Locate the cell with the specified text and output its [X, Y] center coordinate. 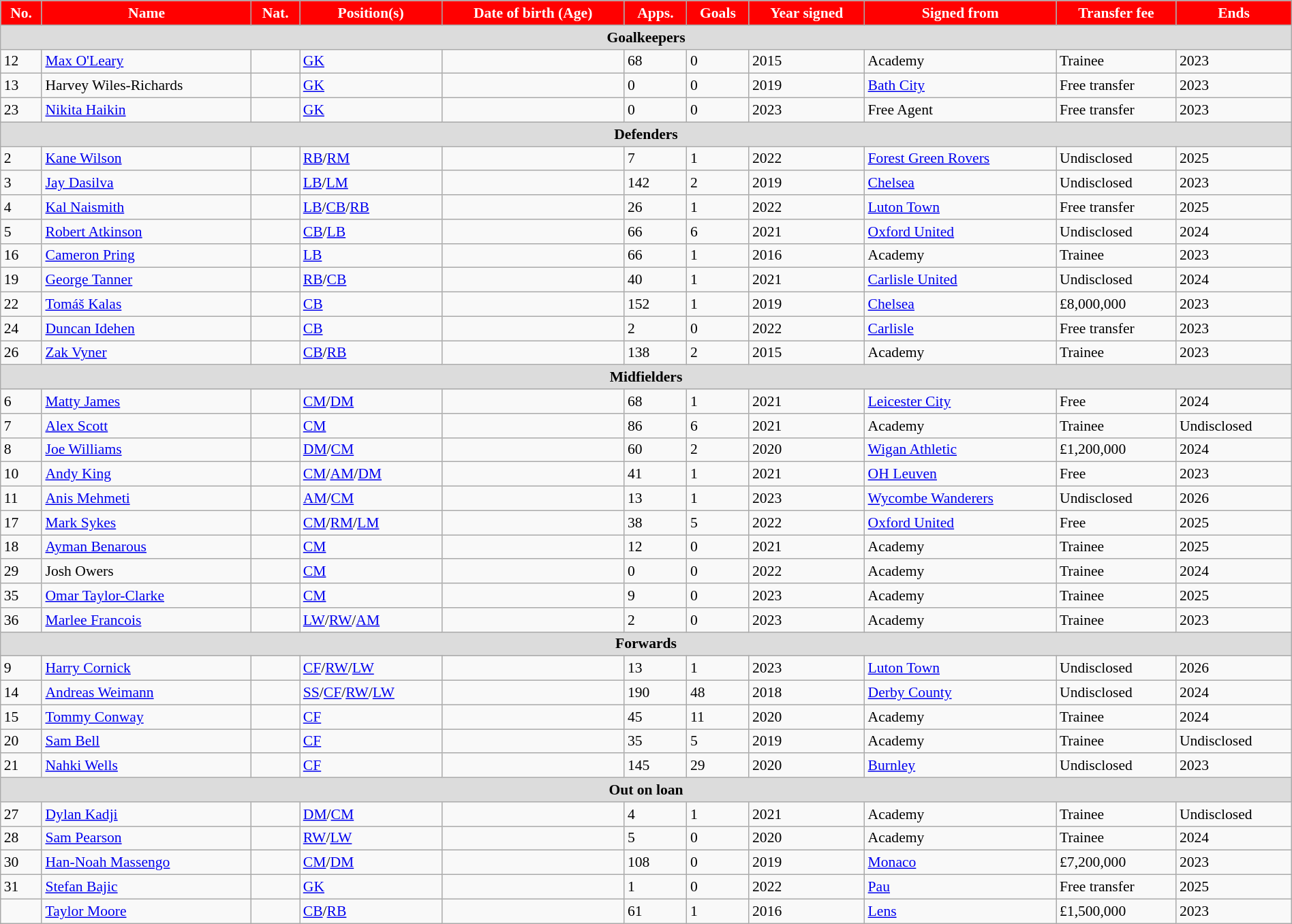
Nat. [275, 13]
Max O'Leary [146, 61]
30 [22, 863]
Derby County [961, 693]
108 [656, 863]
Joe Williams [146, 450]
36 [22, 620]
Wigan Athletic [961, 450]
Harry Cornick [146, 668]
OH Leuven [961, 474]
15 [22, 717]
3 [22, 183]
Wycombe Wanderers [961, 499]
Marlee Francois [146, 620]
Ayman Benarous [146, 547]
Carlisle [961, 328]
19 [22, 280]
Josh Owers [146, 572]
27 [22, 814]
138 [656, 353]
£1,500,000 [1116, 911]
Year signed [807, 13]
Zak Vyner [146, 353]
£8,000,000 [1116, 305]
Andreas Weimann [146, 693]
Robert Atkinson [146, 232]
Goalkeepers [646, 37]
CM/AM/DM [371, 474]
Sam Pearson [146, 838]
2018 [807, 693]
8 [22, 450]
38 [656, 523]
16 [22, 256]
LB/LM [371, 183]
152 [656, 305]
48 [718, 693]
Taylor Moore [146, 911]
Goals [718, 13]
Out on loan [646, 790]
22 [22, 305]
86 [656, 426]
41 [656, 474]
45 [656, 717]
Alex Scott [146, 426]
Mark Sykes [146, 523]
Nahki Wells [146, 766]
Bath City [961, 86]
31 [22, 887]
Jay Dasilva [146, 183]
Nikita Haikin [146, 110]
Leicester City [961, 401]
Signed from [961, 13]
Defenders [646, 134]
61 [656, 911]
LB/CB/RB [371, 207]
Anis Mehmeti [146, 499]
Forwards [646, 644]
CF/RW/LW [371, 668]
SS/CF/RW/LW [371, 693]
Dylan Kadji [146, 814]
24 [22, 328]
No. [22, 13]
Sam Bell [146, 741]
Stefan Bajic [146, 887]
Cameron Pring [146, 256]
Name [146, 13]
60 [656, 450]
Harvey Wiles-Richards [146, 86]
Kane Wilson [146, 159]
Burnley [961, 766]
Ends [1233, 13]
Han-Noah Massengo [146, 863]
Midfielders [646, 378]
Tommy Conway [146, 717]
142 [656, 183]
10 [22, 474]
Apps. [656, 13]
Matty James [146, 401]
Carlisle United [961, 280]
Kal Naismith [146, 207]
LB [371, 256]
Date of birth (Age) [533, 13]
28 [22, 838]
RB/CB [371, 280]
Duncan Idehen [146, 328]
40 [656, 280]
Transfer fee [1116, 13]
Monaco [961, 863]
LW/RW/AM [371, 620]
CB/LB [371, 232]
Omar Taylor-Clarke [146, 596]
21 [22, 766]
23 [22, 110]
17 [22, 523]
Lens [961, 911]
Position(s) [371, 13]
George Tanner [146, 280]
£7,200,000 [1116, 863]
Andy King [146, 474]
CM/RM/LM [371, 523]
190 [656, 693]
Free Agent [961, 110]
145 [656, 766]
AM/CM [371, 499]
£1,200,000 [1116, 450]
Forest Green Rovers [961, 159]
18 [22, 547]
Tomáš Kalas [146, 305]
14 [22, 693]
20 [22, 741]
RW/LW [371, 838]
RB/RM [371, 159]
Pau [961, 887]
